Capture the cell that displays the provided text and extract its [x, y] central coordinate. 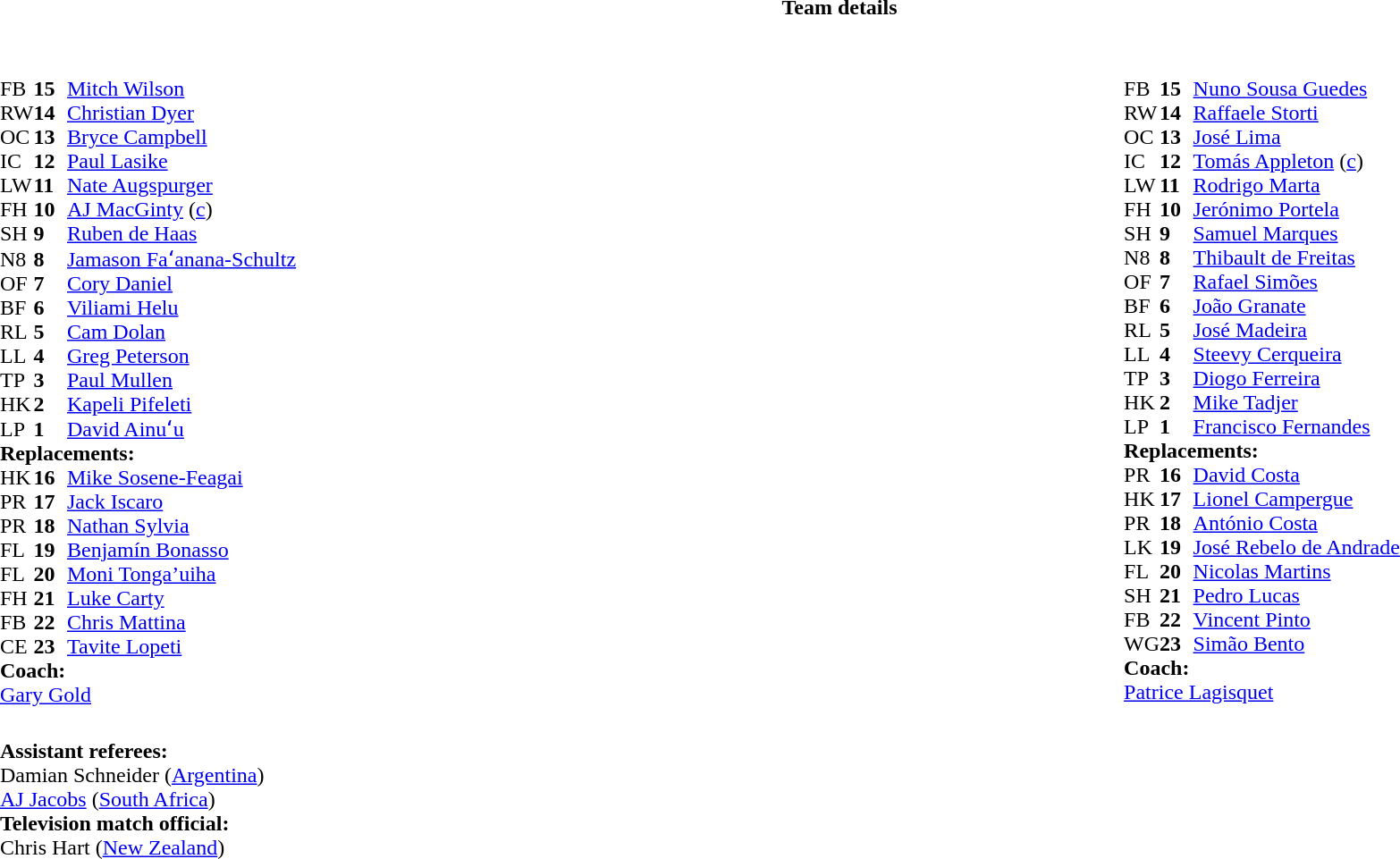
Moni Tonga’uiha [181, 574]
Paul Mullen [181, 381]
Raffaele Storti [1296, 113]
Mitch Wilson [181, 89]
Vincent Pinto [1296, 620]
Steevy Cerqueira [1296, 354]
Jamason Faʻanana-Schultz [181, 258]
Mike Sosene-Feagai [181, 477]
Lionel Campergue [1296, 499]
Jerónimo Portela [1296, 209]
AJ MacGinty (c) [181, 209]
CE [17, 647]
Nathan Sylvia [181, 526]
Ruben de Haas [181, 234]
José Rebelo de Andrade [1296, 547]
Cam Dolan [181, 333]
Francisco Fernandes [1296, 427]
Nuno Sousa Guedes [1296, 89]
Mike Tadjer [1296, 402]
Gary Gold [148, 695]
Benjamín Bonasso [181, 551]
Greg Peterson [181, 356]
Bryce Campbell [181, 138]
LK [1142, 547]
Tomás Appleton (c) [1296, 161]
Rafael Simões [1296, 282]
Diogo Ferreira [1296, 379]
Jack Iscaro [181, 502]
Chris Mattina [181, 622]
WG [1142, 644]
Thibault de Freitas [1296, 257]
Pedro Lucas [1296, 595]
Luke Carty [181, 599]
Rodrigo Marta [1296, 186]
Nate Augspurger [181, 186]
Christian Dyer [181, 113]
Paul Lasike [181, 161]
António Costa [1296, 524]
José Lima [1296, 138]
Viliami Helu [181, 307]
João Granate [1296, 306]
Samuel Marques [1296, 234]
David Ainuʻu [181, 429]
José Madeira [1296, 331]
Tavite Lopeti [181, 647]
Nicolas Martins [1296, 572]
Simão Bento [1296, 644]
David Costa [1296, 476]
Cory Daniel [181, 284]
Kapeli Pifeleti [181, 404]
Patrice Lagisquet [1262, 692]
